For the text-containing cell, return its midpoint in [X, Y] coordinate format. 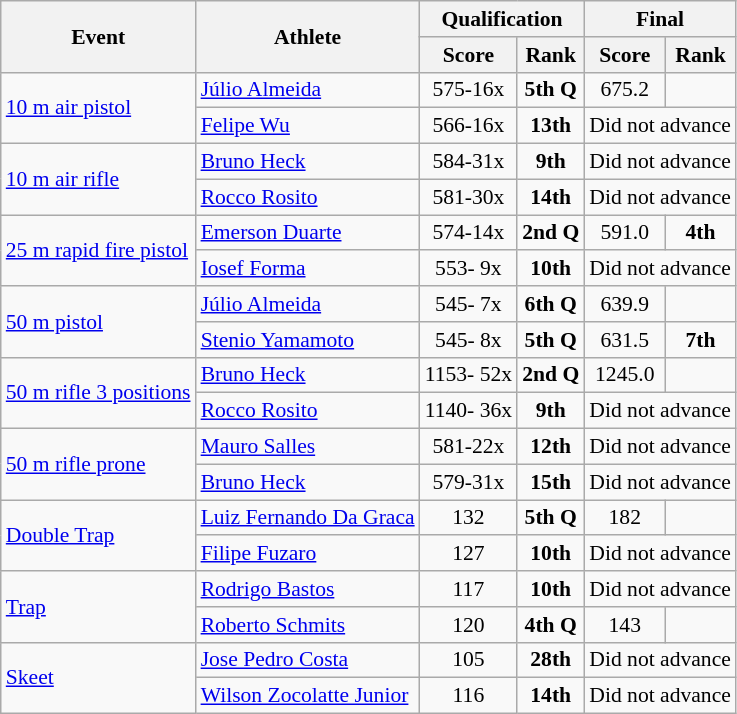
10 m air rifle [98, 180]
591.0 [624, 233]
7th [700, 340]
Filipe Fuzaro [308, 554]
574-14x [468, 233]
116 [468, 696]
12th [550, 447]
545- 7x [468, 304]
Wilson Zocolatte Junior [308, 696]
Skeet [98, 678]
127 [468, 554]
50 m pistol [98, 322]
6th Q [550, 304]
132 [468, 518]
4th [700, 233]
579-31x [468, 482]
117 [468, 589]
581-30x [468, 197]
675.2 [624, 90]
13th [550, 126]
566-16x [468, 126]
105 [468, 660]
Double Trap [98, 536]
143 [624, 625]
Emerson Duarte [308, 233]
Mauro Salles [308, 447]
182 [624, 518]
Jose Pedro Costa [308, 660]
25 m rapid fire pistol [98, 250]
50 m rifle prone [98, 464]
1153- 52x [468, 375]
Trap [98, 606]
631.5 [624, 340]
Rodrigo Bastos [308, 589]
Felipe Wu [308, 126]
Final [660, 19]
4th Q [550, 625]
581-22x [468, 447]
553- 9x [468, 269]
545- 8x [468, 340]
28th [550, 660]
575-16x [468, 90]
Qualification [502, 19]
Athlete [308, 36]
584-31x [468, 162]
Iosef Forma [308, 269]
Roberto Schmits [308, 625]
120 [468, 625]
10 m air pistol [98, 108]
15th [550, 482]
Stenio Yamamoto [308, 340]
1245.0 [624, 375]
50 m rifle 3 positions [98, 392]
Event [98, 36]
639.9 [624, 304]
Luiz Fernando Da Graca [308, 518]
1140- 36x [468, 411]
